Return the [x, y] coordinate for the center point of the cell that contains the specified text.  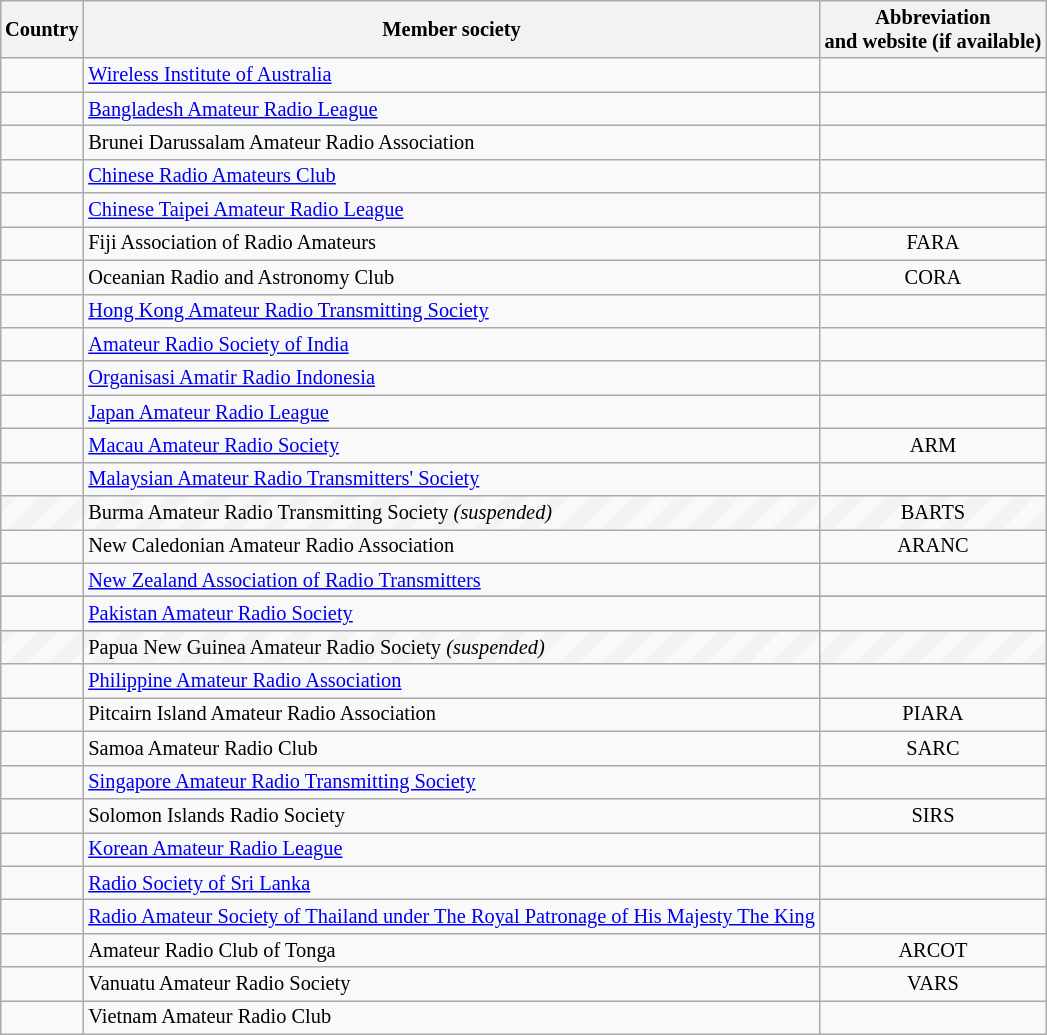
Country [42, 29]
Solomon Islands Radio Society [451, 815]
Member society [451, 29]
Vanuatu Amateur Radio Society [451, 984]
ARM [934, 445]
Burma Amateur Radio Transmitting Society (suspended) [451, 513]
ARANC [934, 546]
New Caledonian Amateur Radio Association [451, 546]
Pitcairn Island Amateur Radio Association [451, 714]
Radio Amateur Society of Thailand under The Royal Patronage of His Majesty The King [451, 916]
Brunei Darussalam Amateur Radio Association [451, 142]
Macau Amateur Radio Society [451, 445]
Philippine Amateur Radio Association [451, 681]
Oceanian Radio and Astronomy Club [451, 277]
Vietnam Amateur Radio Club [451, 1017]
Fiji Association of Radio Amateurs [451, 243]
Organisasi Amatir Radio Indonesia [451, 378]
BARTS [934, 513]
SARC [934, 748]
Wireless Institute of Australia [451, 75]
Singapore Amateur Radio Transmitting Society [451, 782]
ARCOT [934, 950]
Abbreviationand website (if available) [934, 29]
Papua New Guinea Amateur Radio Society (suspended) [451, 647]
Malaysian Amateur Radio Transmitters' Society [451, 479]
New Zealand Association of Radio Transmitters [451, 580]
Chinese Radio Amateurs Club [451, 176]
Samoa Amateur Radio Club [451, 748]
Bangladesh Amateur Radio League [451, 109]
Amateur Radio Society of India [451, 344]
Amateur Radio Club of Tonga [451, 950]
SIRS [934, 815]
Hong Kong Amateur Radio Transmitting Society [451, 311]
Korean Amateur Radio League [451, 849]
FARA [934, 243]
Pakistan Amateur Radio Society [451, 613]
VARS [934, 984]
PIARA [934, 714]
Japan Amateur Radio League [451, 412]
Chinese Taipei Amateur Radio League [451, 210]
CORA [934, 277]
Radio Society of Sri Lanka [451, 883]
